Capture the cell that displays the provided text and extract its [x, y] central coordinate. 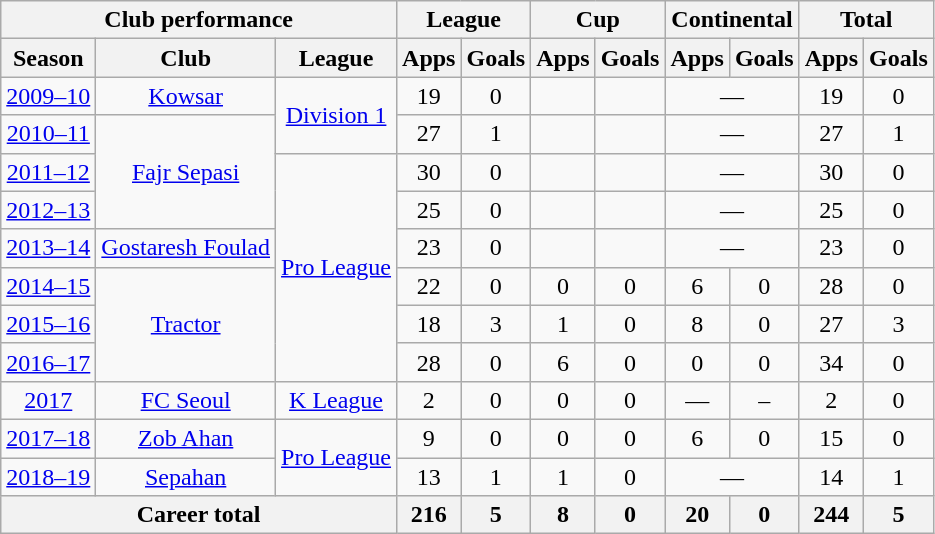
14 [831, 477]
Cup [598, 20]
2010–11 [48, 134]
Division 1 [336, 115]
K League [336, 400]
Sepahan [186, 477]
Gostaresh Foulad [186, 248]
Kowsar [186, 96]
Season [48, 58]
Club [186, 58]
2018–19 [48, 477]
216 [429, 515]
22 [429, 286]
2012–13 [48, 210]
FC Seoul [186, 400]
2017 [48, 400]
2011–12 [48, 172]
2015–16 [48, 324]
2014–15 [48, 286]
2013–14 [48, 248]
Total [866, 20]
Career total [199, 515]
Club performance [199, 20]
2009–10 [48, 96]
– [764, 400]
18 [429, 324]
20 [697, 515]
244 [831, 515]
2016–17 [48, 362]
Continental [732, 20]
2017–18 [48, 438]
13 [429, 477]
15 [831, 438]
9 [429, 438]
Zob Ahan [186, 438]
34 [831, 362]
Fajr Sepasi [186, 172]
Tractor [186, 324]
